Determine the (X, Y) coordinate at the center of the cell enclosing the given text.  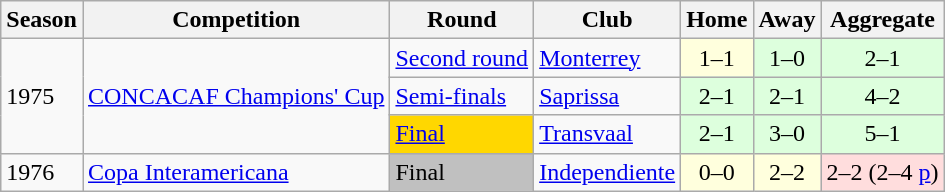
2–2 (2–4 p) (882, 172)
Club (608, 20)
Second round (462, 58)
Aggregate (882, 20)
Round (462, 20)
Home (717, 20)
1–0 (787, 58)
2–2 (787, 172)
1976 (42, 172)
Independiente (608, 172)
Season (42, 20)
Away (787, 20)
0–0 (717, 172)
1975 (42, 96)
Saprissa (608, 96)
3–0 (787, 134)
Copa Interamericana (236, 172)
Transvaal (608, 134)
5–1 (882, 134)
CONCACAF Champions' Cup (236, 96)
1–1 (717, 58)
Semi-finals (462, 96)
Monterrey (608, 58)
4–2 (882, 96)
Competition (236, 20)
